Search for the cell housing the specified text and yield its [x, y] center coordinate. 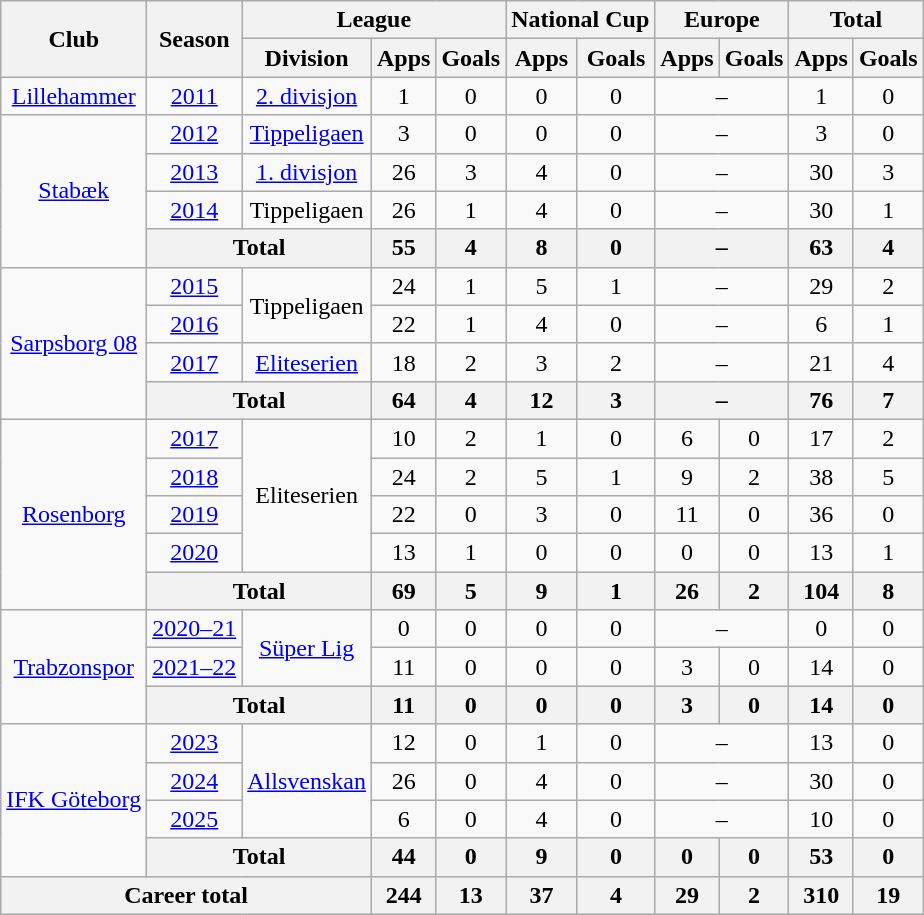
44 [403, 857]
Süper Lig [307, 648]
IFK Göteborg [74, 800]
2. divisjon [307, 96]
69 [403, 591]
19 [888, 895]
Rosenborg [74, 514]
104 [821, 591]
64 [403, 400]
Lillehammer [74, 96]
18 [403, 362]
310 [821, 895]
2015 [194, 286]
63 [821, 248]
2018 [194, 477]
2016 [194, 324]
7 [888, 400]
League [374, 20]
21 [821, 362]
2020 [194, 553]
2014 [194, 210]
National Cup [580, 20]
2011 [194, 96]
Allsvenskan [307, 781]
Trabzonspor [74, 667]
2021–22 [194, 667]
2023 [194, 743]
Sarpsborg 08 [74, 343]
55 [403, 248]
2013 [194, 172]
Europe [722, 20]
2012 [194, 134]
Stabæk [74, 191]
Club [74, 39]
2019 [194, 515]
Career total [186, 895]
37 [542, 895]
2020–21 [194, 629]
1. divisjon [307, 172]
2025 [194, 819]
Division [307, 58]
76 [821, 400]
17 [821, 438]
36 [821, 515]
53 [821, 857]
Season [194, 39]
38 [821, 477]
2024 [194, 781]
244 [403, 895]
